Pinpoint the cell where the given text exists, returning its [X, Y] midpoint coordinate. 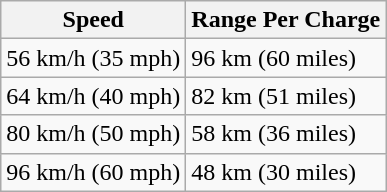
96 km (60 miles) [286, 58]
Range Per Charge [286, 20]
96 km/h (60 mph) [94, 172]
48 km (30 miles) [286, 172]
Speed [94, 20]
80 km/h (50 mph) [94, 134]
82 km (51 miles) [286, 96]
56 km/h (35 mph) [94, 58]
58 km (36 miles) [286, 134]
64 km/h (40 mph) [94, 96]
